Determine the (x, y) coordinate at the center of the cell enclosing the given text.  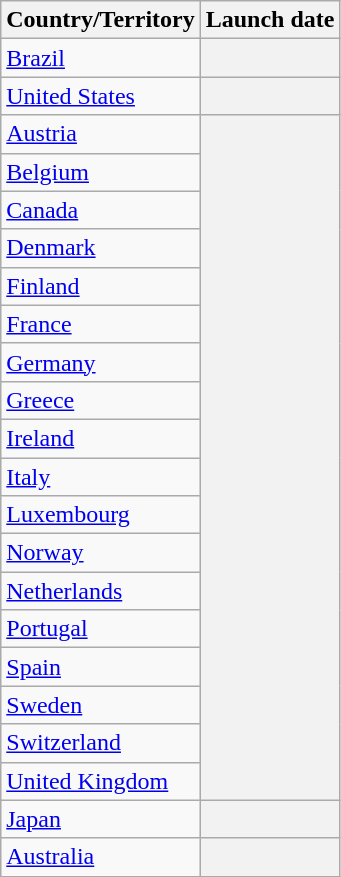
Italy (100, 477)
Austria (100, 134)
Launch date (270, 20)
Spain (100, 667)
Country/Territory (100, 20)
Finland (100, 286)
Japan (100, 819)
Netherlands (100, 591)
Germany (100, 362)
Sweden (100, 705)
Portugal (100, 629)
Denmark (100, 248)
United Kingdom (100, 781)
Ireland (100, 438)
Australia (100, 857)
Norway (100, 553)
United States (100, 96)
Belgium (100, 172)
Brazil (100, 58)
France (100, 324)
Luxembourg (100, 515)
Canada (100, 210)
Greece (100, 400)
Switzerland (100, 743)
